Return (x, y) of the center of cell containing provided text 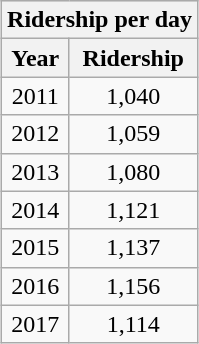
2017 (36, 324)
Year (36, 58)
2012 (36, 134)
Ridership (134, 58)
Ridership per day (100, 20)
2011 (36, 96)
2016 (36, 286)
2014 (36, 210)
1,156 (134, 286)
2013 (36, 172)
1,114 (134, 324)
1,137 (134, 248)
1,040 (134, 96)
1,059 (134, 134)
1,080 (134, 172)
2015 (36, 248)
1,121 (134, 210)
